Extract the [X, Y] coordinate from the center of the cell holding the provided text.  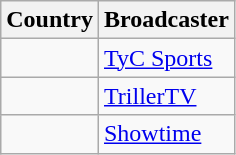
TyC Sports [166, 58]
TrillerTV [166, 96]
Broadcaster [166, 20]
Country [50, 20]
Showtime [166, 134]
